For the text-containing cell, return its midpoint in (x, y) coordinate format. 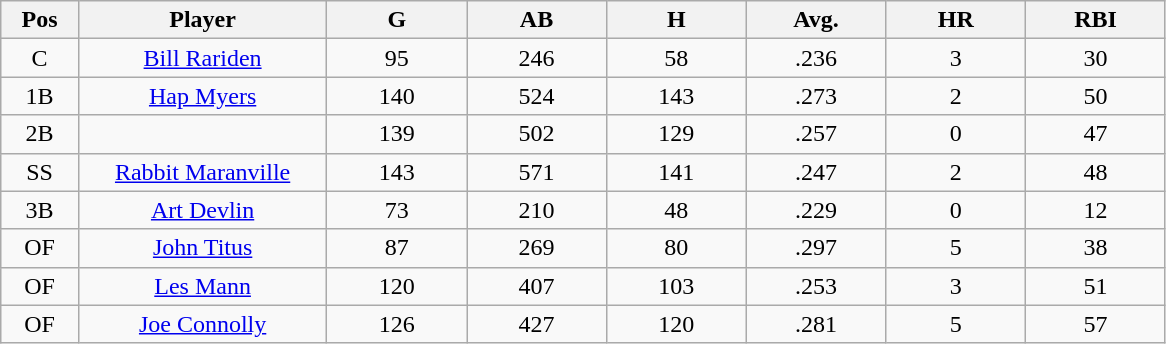
73 (397, 210)
571 (537, 172)
Rabbit Maranville (202, 172)
.247 (816, 172)
.297 (816, 248)
Les Mann (202, 286)
AB (537, 20)
.236 (816, 58)
58 (676, 58)
12 (1096, 210)
80 (676, 248)
95 (397, 58)
103 (676, 286)
.273 (816, 96)
126 (397, 324)
87 (397, 248)
2B (40, 134)
141 (676, 172)
HR (956, 20)
47 (1096, 134)
57 (1096, 324)
524 (537, 96)
38 (1096, 248)
C (40, 58)
269 (537, 248)
502 (537, 134)
139 (397, 134)
Avg. (816, 20)
RBI (1096, 20)
Player (202, 20)
210 (537, 210)
246 (537, 58)
407 (537, 286)
SS (40, 172)
John Titus (202, 248)
129 (676, 134)
G (397, 20)
H (676, 20)
Bill Rariden (202, 58)
.257 (816, 134)
3B (40, 210)
1B (40, 96)
Art Devlin (202, 210)
140 (397, 96)
51 (1096, 286)
Pos (40, 20)
427 (537, 324)
30 (1096, 58)
50 (1096, 96)
Hap Myers (202, 96)
Joe Connolly (202, 324)
.229 (816, 210)
.281 (816, 324)
.253 (816, 286)
